Identify which cell holds the provided text, then report its [X, Y] central coordinate. 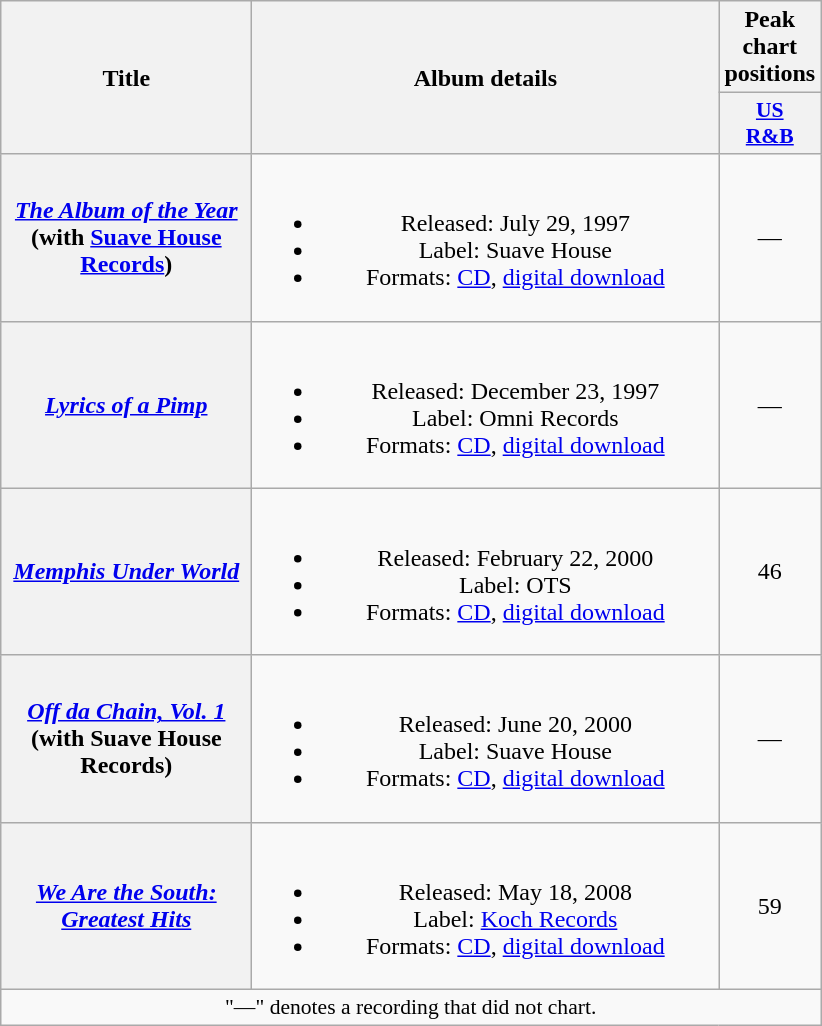
Lyrics of a Pimp [126, 404]
46 [770, 572]
Off da Chain, Vol. 1(with Suave House Records) [126, 738]
The Album of the Year(with Suave House Records) [126, 238]
Released: December 23, 1997Label: Omni RecordsFormats: CD, digital download [486, 404]
Released: May 18, 2008Label: Koch RecordsFormats: CD, digital download [486, 906]
USR&B [770, 124]
Title [126, 78]
Memphis Under World [126, 572]
Released: June 20, 2000Label: Suave HouseFormats: CD, digital download [486, 738]
Released: February 22, 2000Label: OTSFormats: CD, digital download [486, 572]
We Are the South: Greatest Hits [126, 906]
59 [770, 906]
Album details [486, 78]
Peak chart positions [770, 47]
"—" denotes a recording that did not chart. [411, 1007]
Released: July 29, 1997Label: Suave HouseFormats: CD, digital download [486, 238]
